Detect which cell encompasses the target text, then output its [X, Y] center coordinate. 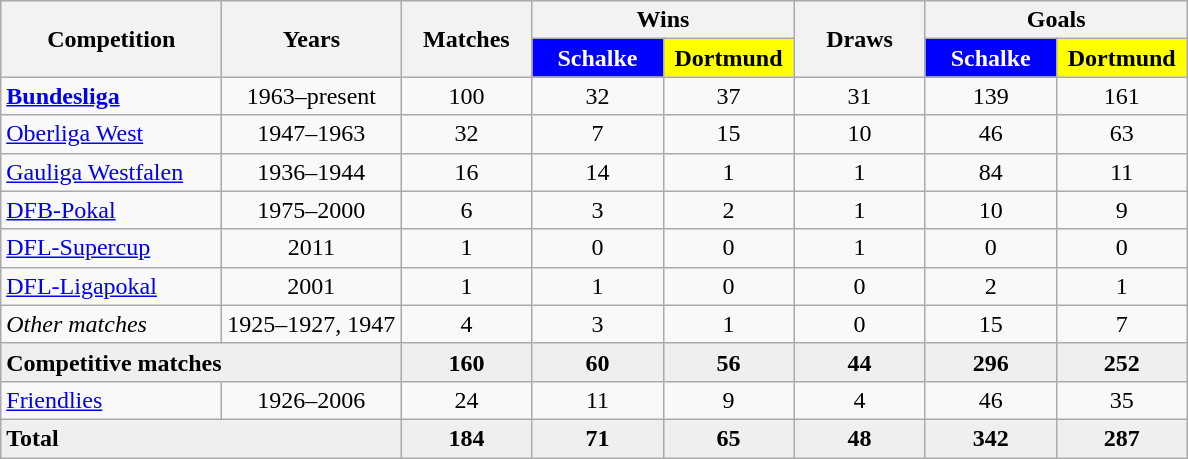
287 [1122, 438]
84 [990, 172]
2011 [312, 248]
Competitive matches [201, 362]
Gauliga Westfalen [112, 172]
31 [860, 96]
1963–present [312, 96]
Oberliga West [112, 134]
Draws [860, 39]
6 [466, 210]
56 [728, 362]
139 [990, 96]
71 [598, 438]
342 [990, 438]
24 [466, 400]
Wins [663, 20]
296 [990, 362]
1926–2006 [312, 400]
2001 [312, 286]
Other matches [112, 324]
48 [860, 438]
16 [466, 172]
161 [1122, 96]
Competition [112, 39]
Goals [1056, 20]
65 [728, 438]
Friendlies [112, 400]
1925–1927, 1947 [312, 324]
DFB-Pokal [112, 210]
Bundesliga [112, 96]
DFL-Supercup [112, 248]
44 [860, 362]
1947–1963 [312, 134]
37 [728, 96]
63 [1122, 134]
Total [201, 438]
14 [598, 172]
1975–2000 [312, 210]
DFL-Ligapokal [112, 286]
160 [466, 362]
1936–1944 [312, 172]
Years [312, 39]
100 [466, 96]
184 [466, 438]
35 [1122, 400]
60 [598, 362]
252 [1122, 362]
Matches [466, 39]
